Scan for the cell matching the given text and deliver its (X, Y) coordinate at center. 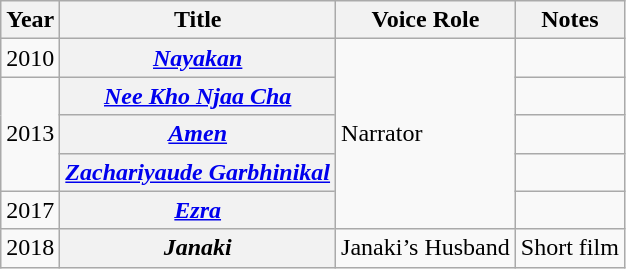
Zachariyaude Garbhinikal (198, 172)
2017 (30, 210)
Short film (570, 248)
Narrator (426, 134)
Ezra (198, 210)
Nee Kho Njaa Cha (198, 96)
Janaki (198, 248)
Year (30, 20)
Nayakan (198, 58)
2018 (30, 248)
2013 (30, 134)
2010 (30, 58)
Voice Role (426, 20)
Janaki’s Husband (426, 248)
Amen (198, 134)
Title (198, 20)
Notes (570, 20)
